From the cell containing the given text, extract its center point as (X, Y) coordinate. 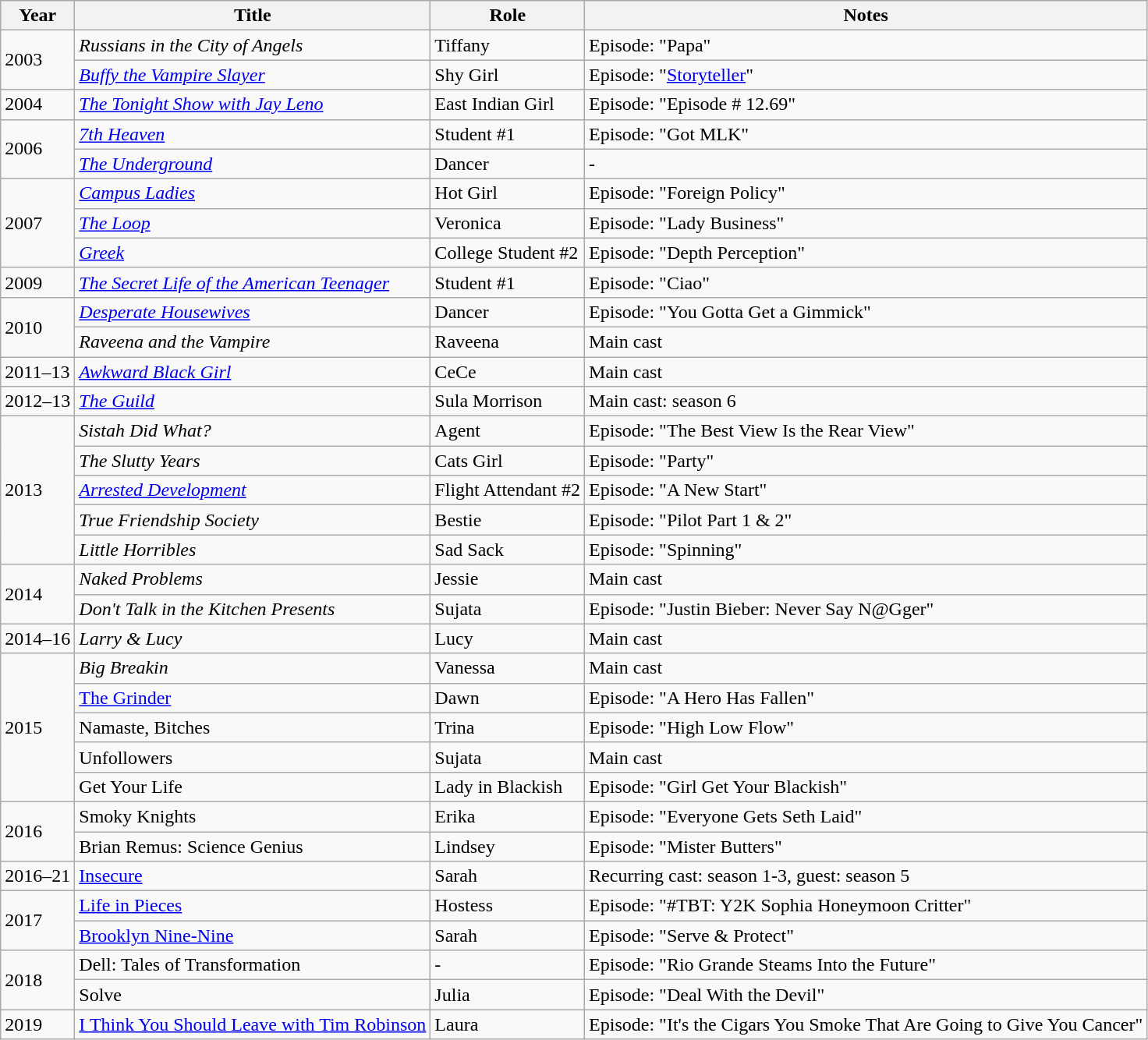
Life in Pieces (253, 906)
Episode: "A New Start" (866, 490)
7th Heaven (253, 134)
2016–21 (37, 876)
Jessie (508, 579)
Don't Talk in the Kitchen Presents (253, 609)
Episode: "High Low Flow" (866, 727)
2006 (37, 149)
Main cast: season 6 (866, 401)
Cats Girl (508, 461)
East Indian Girl (508, 104)
2004 (37, 104)
College Student #2 (508, 253)
Episode: "Pilot Part 1 & 2" (866, 520)
Arrested Development (253, 490)
2017 (37, 921)
Namaste, Bitches (253, 727)
I Think You Should Leave with Tim Robinson (253, 1024)
Russians in the City of Angels (253, 45)
Awkward Black Girl (253, 372)
Sistah Did What? (253, 431)
Little Horribles (253, 550)
Episode: "Everyone Gets Seth Laid" (866, 816)
Episode: "Justin Bieber: Never Say N@Gger" (866, 609)
Vanessa (508, 668)
Laura (508, 1024)
Episode: "Serve & Protect" (866, 936)
The Tonight Show with Jay Leno (253, 104)
Greek (253, 253)
Sula Morrison (508, 401)
Episode: "Papa" (866, 45)
2011–13 (37, 372)
Episode: "Spinning" (866, 550)
2016 (37, 831)
2015 (37, 727)
Episode: "Girl Get Your Blackish" (866, 787)
The Slutty Years (253, 461)
Episode: "A Hero Has Fallen" (866, 698)
Solve (253, 995)
2014–16 (37, 639)
The Underground (253, 164)
Big Breakin (253, 668)
2013 (37, 490)
The Secret Life of the American Teenager (253, 282)
Agent (508, 431)
Episode: "#TBT: Y2K Sophia Honeymoon Critter" (866, 906)
Episode: "Episode # 12.69" (866, 104)
Smoky Knights (253, 816)
Episode: "Depth Perception" (866, 253)
CeCe (508, 372)
Notes (866, 16)
Raveena and the Vampire (253, 341)
Get Your Life (253, 787)
Campus Ladies (253, 193)
2014 (37, 594)
2018 (37, 980)
Episode: "Foreign Policy" (866, 193)
Dell: Tales of Transformation (253, 965)
Bestie (508, 520)
Episode: "Rio Grande Steams Into the Future" (866, 965)
Hot Girl (508, 193)
Episode: "Ciao" (866, 282)
The Grinder (253, 698)
Veronica (508, 223)
Unfollowers (253, 757)
Role (508, 16)
Year (37, 16)
Dawn (508, 698)
Trina (508, 727)
Lady in Blackish (508, 787)
Episode: "Storyteller" (866, 75)
Flight Attendant #2 (508, 490)
Episode: "Got MLK" (866, 134)
The Loop (253, 223)
True Friendship Society (253, 520)
Julia (508, 995)
Episode: "Deal With the Devil" (866, 995)
Raveena (508, 341)
Hostess (508, 906)
2003 (37, 60)
Episode: "You Gotta Get a Gimmick" (866, 312)
Episode: "It's the Cigars You Smoke That Are Going to Give You Cancer" (866, 1024)
The Guild (253, 401)
Tiffany (508, 45)
Naked Problems (253, 579)
2010 (37, 327)
Episode: "Lady Business" (866, 223)
Title (253, 16)
Lucy (508, 639)
Larry & Lucy (253, 639)
Desperate Housewives (253, 312)
2012–13 (37, 401)
2019 (37, 1024)
Erika (508, 816)
2009 (37, 282)
Buffy the Vampire Slayer (253, 75)
Episode: "Party" (866, 461)
Brian Remus: Science Genius (253, 846)
Insecure (253, 876)
Episode: "Mister Butters" (866, 846)
2007 (37, 223)
Shy Girl (508, 75)
Brooklyn Nine-Nine (253, 936)
Sad Sack (508, 550)
Episode: "The Best View Is the Rear View" (866, 431)
Lindsey (508, 846)
Recurring cast: season 1-3, guest: season 5 (866, 876)
